For the text-containing cell, return its midpoint in (x, y) coordinate format. 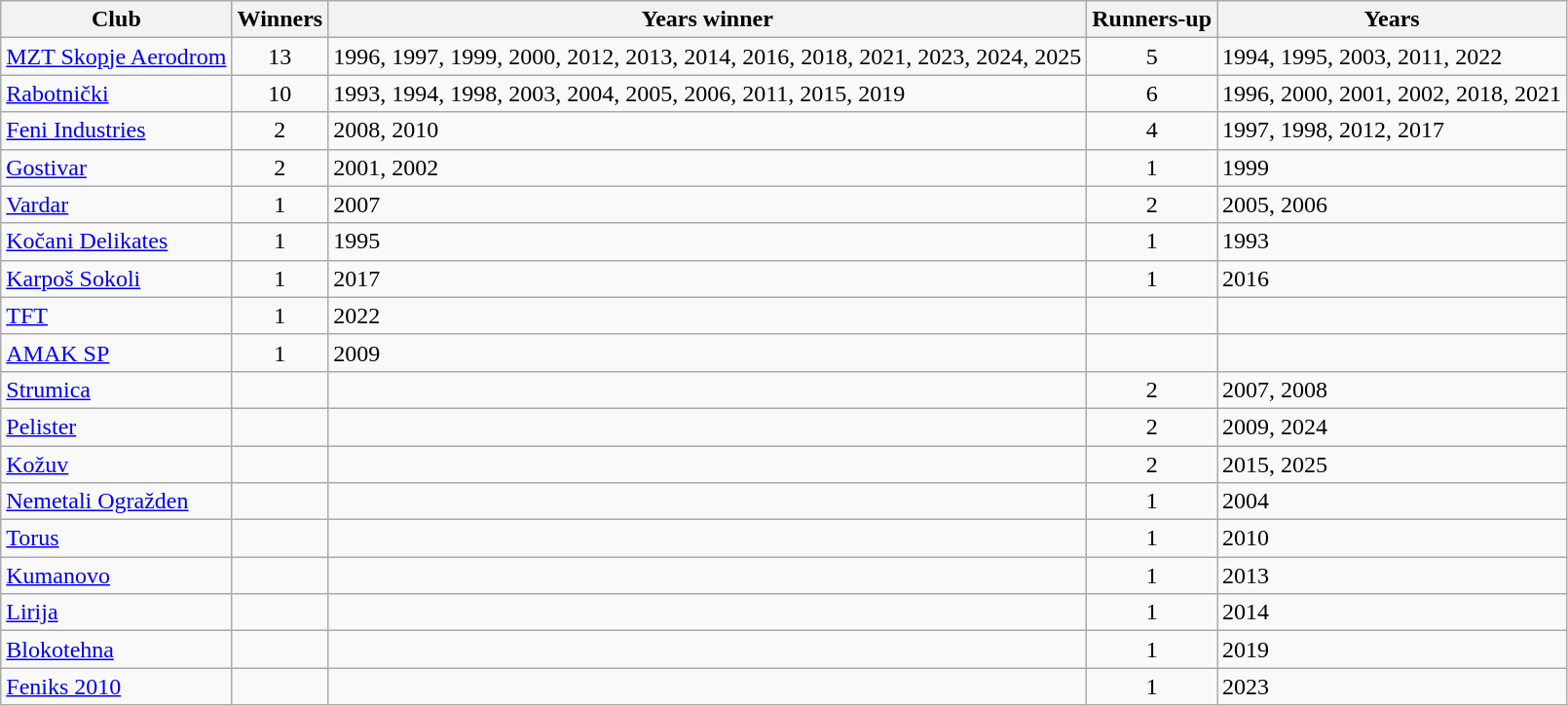
2017 (707, 279)
2013 (1393, 576)
Club (117, 19)
1997, 1998, 2012, 2017 (1393, 130)
2022 (707, 316)
Pelister (117, 427)
2016 (1393, 279)
1999 (1393, 167)
2001, 2002 (707, 167)
2007 (707, 204)
1996, 1997, 1999, 2000, 2012, 2013, 2014, 2016, 2018, 2021, 2023, 2024, 2025 (707, 56)
2009, 2024 (1393, 427)
2009 (707, 353)
Vardar (117, 204)
Years winner (707, 19)
2010 (1393, 539)
Kočani Delikates (117, 242)
1993, 1994, 1998, 2003, 2004, 2005, 2006, 2011, 2015, 2019 (707, 93)
13 (280, 56)
Feni Industries (117, 130)
2015, 2025 (1393, 464)
Feniks 2010 (117, 687)
Torus (117, 539)
Gostivar (117, 167)
2023 (1393, 687)
1993 (1393, 242)
2019 (1393, 650)
Years (1393, 19)
Winners (280, 19)
AMAK SP (117, 353)
TFT (117, 316)
Rabotnički (117, 93)
2014 (1393, 613)
1996, 2000, 2001, 2002, 2018, 2021 (1393, 93)
6 (1152, 93)
5 (1152, 56)
Runners-up (1152, 19)
4 (1152, 130)
Lirija (117, 613)
Karpoš Sokoli (117, 279)
1994, 1995, 2003, 2011, 2022 (1393, 56)
2007, 2008 (1393, 390)
Kožuv (117, 464)
Nemetali Ogražden (117, 502)
10 (280, 93)
Blokotehna (117, 650)
2004 (1393, 502)
MZT Skopje Aerodrom (117, 56)
2008, 2010 (707, 130)
1995 (707, 242)
Kumanovo (117, 576)
Strumica (117, 390)
2005, 2006 (1393, 204)
